Determine the [x, y] coordinate at the center of the cell enclosing the given text.  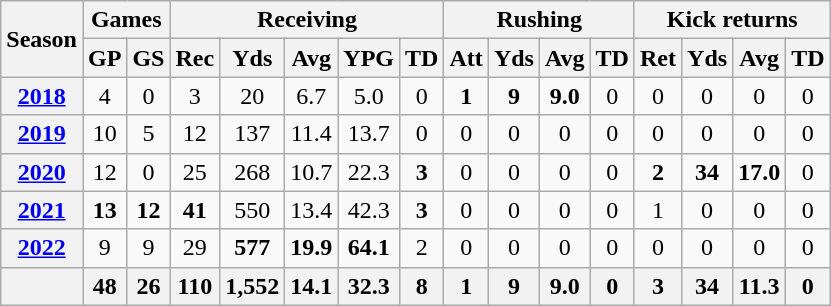
41 [195, 210]
26 [148, 286]
2018 [42, 96]
13.4 [312, 210]
Rec [195, 58]
1,552 [252, 286]
10 [104, 134]
8 [422, 286]
5 [148, 134]
Rushing [540, 20]
19.9 [312, 248]
20 [252, 96]
Att [466, 58]
2020 [42, 172]
64.1 [369, 248]
550 [252, 210]
25 [195, 172]
268 [252, 172]
14.1 [312, 286]
GP [104, 58]
137 [252, 134]
2022 [42, 248]
6.7 [312, 96]
10.7 [312, 172]
22.3 [369, 172]
29 [195, 248]
17.0 [760, 172]
13.7 [369, 134]
Games [126, 20]
32.3 [369, 286]
Season [42, 39]
2021 [42, 210]
11.3 [760, 286]
577 [252, 248]
4 [104, 96]
YPG [369, 58]
13 [104, 210]
48 [104, 286]
Ret [658, 58]
11.4 [312, 134]
42.3 [369, 210]
Kick returns [732, 20]
110 [195, 286]
5.0 [369, 96]
GS [148, 58]
2019 [42, 134]
Receiving [307, 20]
